Identify which cell holds the provided text, then report its (X, Y) central coordinate. 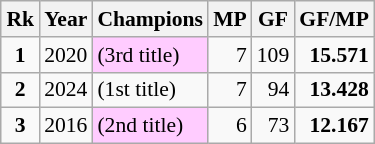
(1st title) (150, 90)
94 (274, 90)
3 (20, 126)
2 (20, 90)
(3rd title) (150, 55)
2016 (66, 126)
Year (66, 19)
2024 (66, 90)
73 (274, 126)
6 (230, 126)
13.428 (334, 90)
2020 (66, 55)
Rk (20, 19)
109 (274, 55)
1 (20, 55)
GF (274, 19)
(2nd title) (150, 126)
GF/MP (334, 19)
MP (230, 19)
Champions (150, 19)
15.571 (334, 55)
12.167 (334, 126)
